Output the (x, y) coordinate of the center of the cell containing the given text.  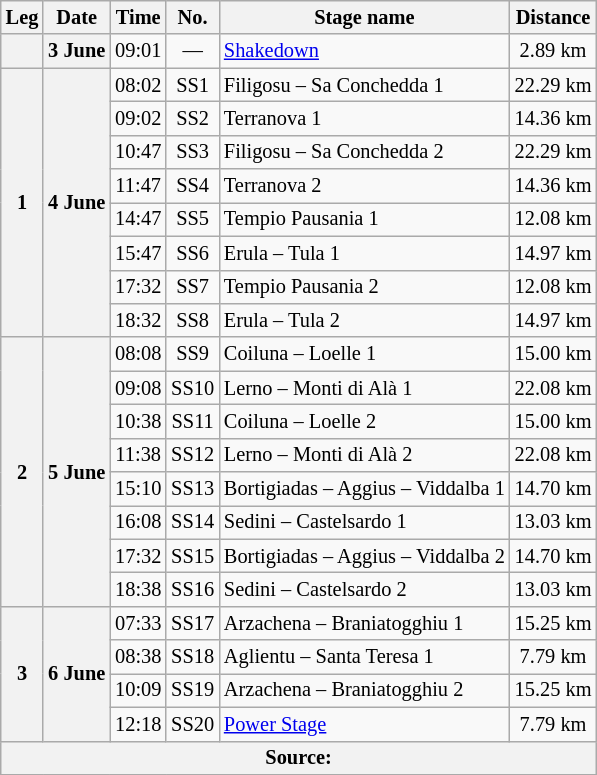
Filigosu – Sa Conchedda 2 (364, 152)
6 June (76, 674)
Source: (299, 758)
SS9 (192, 354)
Arzachena – Braniatogghiu 1 (364, 623)
Sedini – Castelsardo 1 (364, 522)
10:38 (138, 421)
12:18 (138, 724)
Terranova 2 (364, 186)
SS17 (192, 623)
SS5 (192, 219)
Stage name (364, 17)
18:38 (138, 589)
Erula – Tula 1 (364, 253)
SS15 (192, 556)
15:47 (138, 253)
14:47 (138, 219)
Lerno – Monti di Alà 1 (364, 388)
Time (138, 17)
Tempio Pausania 2 (364, 287)
08:02 (138, 85)
SS2 (192, 118)
Erula – Tula 2 (364, 320)
11:38 (138, 455)
2.89 km (554, 51)
Bortigiadas – Aggius – Viddalba 1 (364, 489)
SS3 (192, 152)
SS14 (192, 522)
Power Stage (364, 724)
SS10 (192, 388)
3 (22, 674)
No. (192, 17)
SS20 (192, 724)
Shakedown (364, 51)
09:08 (138, 388)
SS19 (192, 690)
Arzachena – Braniatogghiu 2 (364, 690)
09:01 (138, 51)
Aglientu – Santa Teresa 1 (364, 657)
SS11 (192, 421)
Date (76, 17)
Distance (554, 17)
5 June (76, 472)
Coiluna – Loelle 1 (364, 354)
SS8 (192, 320)
18:32 (138, 320)
10:09 (138, 690)
SS6 (192, 253)
— (192, 51)
08:38 (138, 657)
08:08 (138, 354)
Filigosu – Sa Conchedda 1 (364, 85)
Bortigiadas – Aggius – Viddalba 2 (364, 556)
1 (22, 202)
09:02 (138, 118)
16:08 (138, 522)
15:10 (138, 489)
Lerno – Monti di Alà 2 (364, 455)
Leg (22, 17)
Terranova 1 (364, 118)
SS4 (192, 186)
SS13 (192, 489)
Coiluna – Loelle 2 (364, 421)
SS16 (192, 589)
07:33 (138, 623)
SS18 (192, 657)
SS7 (192, 287)
4 June (76, 202)
SS1 (192, 85)
10:47 (138, 152)
Sedini – Castelsardo 2 (364, 589)
2 (22, 472)
Tempio Pausania 1 (364, 219)
3 June (76, 51)
SS12 (192, 455)
11:47 (138, 186)
